Capture the cell that displays the provided text and extract its (x, y) central coordinate. 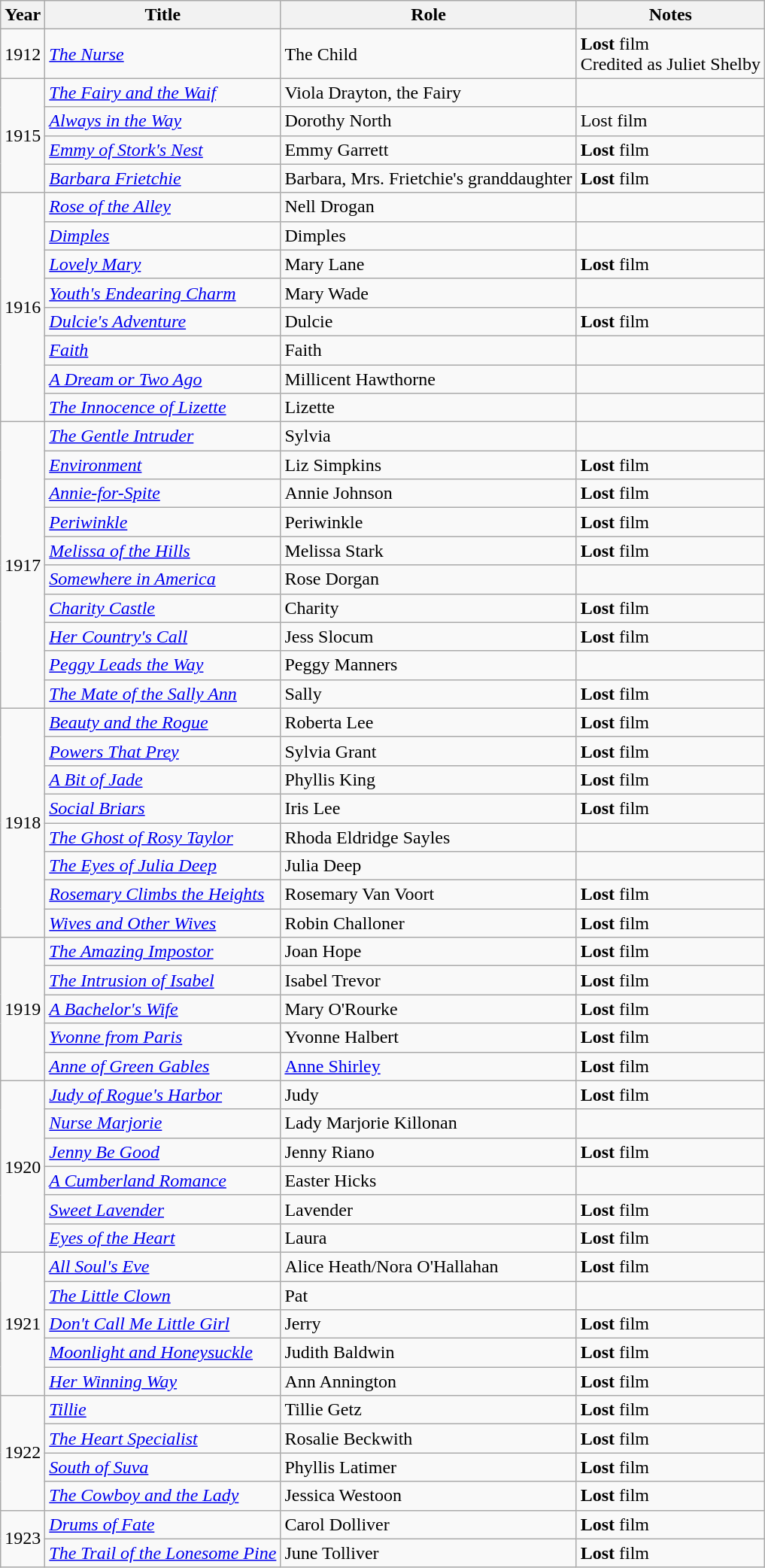
Beauty and the Rogue (162, 722)
Roberta Lee (429, 722)
Melissa of the Hills (162, 551)
Emmy Garrett (429, 150)
Viola Drayton, the Fairy (429, 93)
Peggy Manners (429, 665)
Yvonne Halbert (429, 1038)
Carol Dolliver (429, 1524)
Wives and Other Wives (162, 923)
Lost film Credited as Juliet Shelby (670, 54)
Tillie Getz (429, 1410)
The Child (429, 54)
Yvonne from Paris (162, 1038)
Annie Johnson (429, 494)
Phyllis Latimer (429, 1467)
Barbara, Mrs. Frietchie's granddaughter (429, 178)
Charity Castle (162, 608)
Millicent Hawthorne (429, 378)
1916 (23, 307)
Anne Shirley (429, 1066)
The Fairy and the Waif (162, 93)
The Eyes of Julia Deep (162, 866)
The Cowboy and the Lady (162, 1496)
Mary Wade (429, 293)
1923 (23, 1539)
Emmy of Stork's Nest (162, 150)
Laura (429, 1238)
1918 (23, 822)
June Tolliver (429, 1553)
Phyllis King (429, 779)
Her Winning Way (162, 1381)
The Amazing Impostor (162, 952)
Judy (429, 1095)
Rose Dorgan (429, 579)
Rosemary Climbs the Heights (162, 895)
A Bachelor's Wife (162, 1009)
The Intrusion of Isabel (162, 980)
Isabel Trevor (429, 980)
Jenny Riano (429, 1152)
Rosemary Van Voort (429, 895)
Barbara Frietchie (162, 178)
Sweet Lavender (162, 1209)
A Dream or Two Ago (162, 378)
Environment (162, 465)
The Innocence of Lizette (162, 408)
Sally (429, 694)
Nurse Marjorie (162, 1123)
Nell Drogan (429, 207)
Dulcie (429, 321)
Joan Hope (429, 952)
Rosalie Beckwith (429, 1439)
Drums of Fate (162, 1524)
The Mate of the Sally Ann (162, 694)
The Nurse (162, 54)
Peggy Leads the Way (162, 665)
Melissa Stark (429, 551)
Liz Simpkins (429, 465)
1922 (23, 1453)
1920 (23, 1166)
Notes (670, 15)
Sylvia (429, 436)
Anne of Green Gables (162, 1066)
The Trail of the Lonesome Pine (162, 1553)
South of Suva (162, 1467)
Her Country's Call (162, 637)
All Soul's Eve (162, 1266)
Lavender (429, 1209)
Dorothy North (429, 121)
Mary Lane (429, 264)
Judith Baldwin (429, 1353)
Julia Deep (429, 866)
Eyes of the Heart (162, 1238)
Year (23, 15)
Charity (429, 608)
The Ghost of Rosy Taylor (162, 837)
The Little Clown (162, 1295)
1912 (23, 54)
The Gentle Intruder (162, 436)
Role (429, 15)
Alice Heath/Nora O'Hallahan (429, 1266)
Jenny Be Good (162, 1152)
Powers That Prey (162, 751)
Jessica Westoon (429, 1496)
Lovely Mary (162, 264)
Somewhere in America (162, 579)
Sylvia Grant (429, 751)
Tillie (162, 1410)
Lizette (429, 408)
1919 (23, 1009)
A Bit of Jade (162, 779)
Title (162, 15)
1921 (23, 1323)
A Cumberland Romance (162, 1181)
Don't Call Me Little Girl (162, 1324)
Easter Hicks (429, 1181)
Iris Lee (429, 808)
Moonlight and Honeysuckle (162, 1353)
1915 (23, 135)
Ann Annington (429, 1381)
Rose of the Alley (162, 207)
Lady Marjorie Killonan (429, 1123)
Jerry (429, 1324)
Always in the Way (162, 121)
Mary O'Rourke (429, 1009)
1917 (23, 566)
Youth's Endearing Charm (162, 293)
Rhoda Eldridge Sayles (429, 837)
The Heart Specialist (162, 1439)
Robin Challoner (429, 923)
Jess Slocum (429, 637)
Social Briars (162, 808)
Dulcie's Adventure (162, 321)
Judy of Rogue's Harbor (162, 1095)
Pat (429, 1295)
Annie-for-Spite (162, 494)
